Return [X, Y] of the center of cell containing provided text 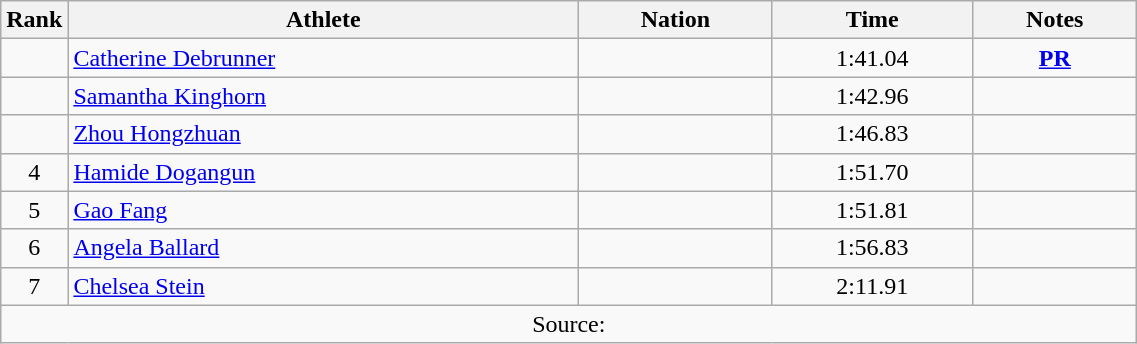
Nation [676, 20]
Angela Ballard [324, 248]
6 [34, 248]
Athlete [324, 20]
1:42.96 [872, 96]
Rank [34, 20]
1:56.83 [872, 248]
Zhou Hongzhuan [324, 134]
Gao Fang [324, 210]
Hamide Dogangun [324, 172]
PR [1055, 58]
1:51.81 [872, 210]
1:46.83 [872, 134]
7 [34, 286]
1:51.70 [872, 172]
Notes [1055, 20]
Source: [569, 324]
5 [34, 210]
Time [872, 20]
4 [34, 172]
1:41.04 [872, 58]
2:11.91 [872, 286]
Chelsea Stein [324, 286]
Catherine Debrunner [324, 58]
Samantha Kinghorn [324, 96]
